Identify which cell holds the provided text, then report its [x, y] central coordinate. 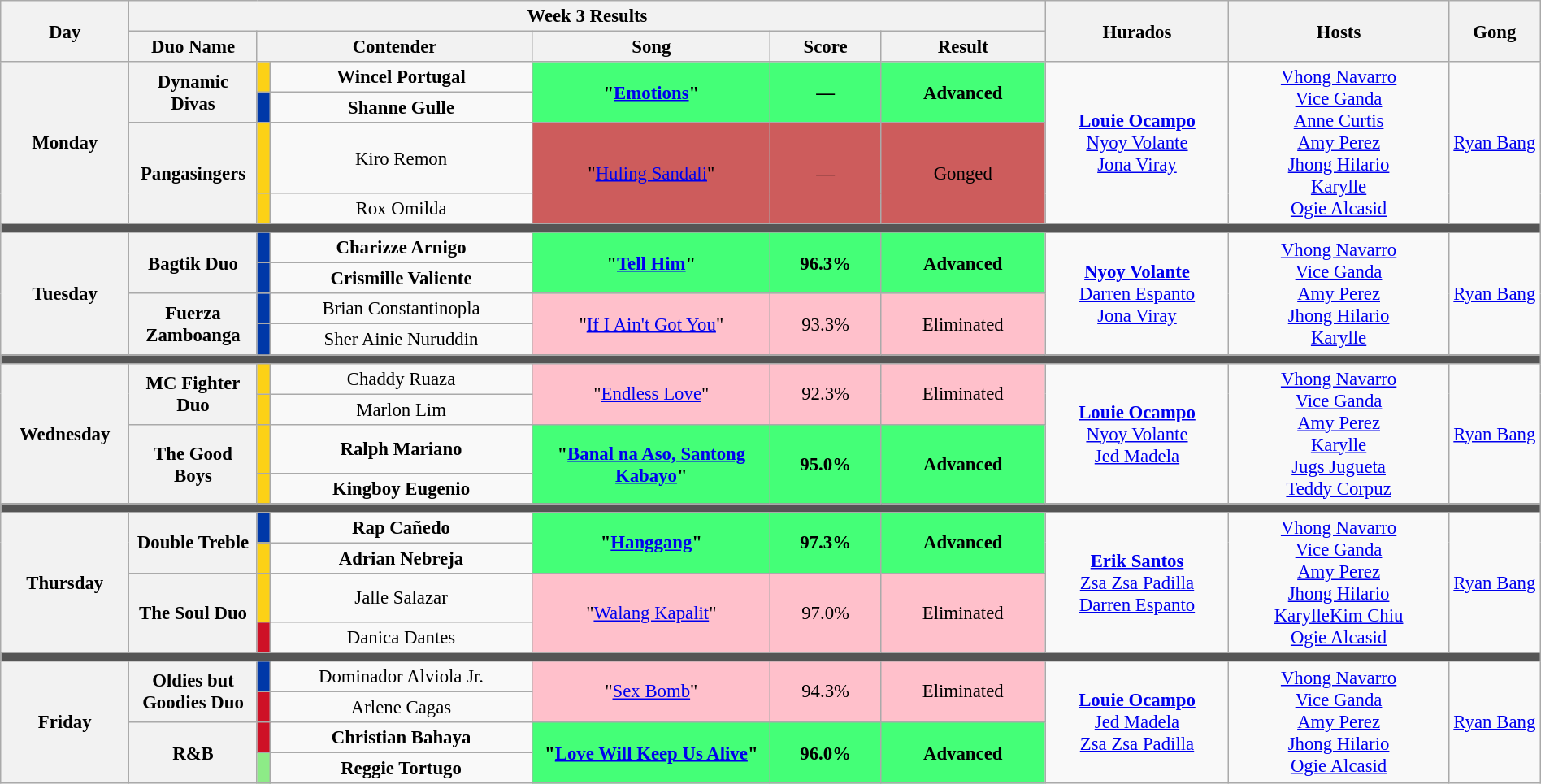
Chaddy Ruaza [401, 379]
Wednesday [65, 434]
Monday [65, 143]
Bagtik Duo [193, 263]
95.0% [826, 463]
Pangasingers [193, 173]
Jalle Salazar [401, 598]
Double Treble [193, 543]
"Love Will Keep Us Alive" [652, 752]
"Hanggang" [652, 543]
"If I Ain't Got You" [652, 325]
"Tell Him" [652, 263]
"Sex Bomb" [652, 692]
Rox Omilda [401, 209]
Gonged [962, 173]
Reggie Tortugo [401, 768]
Duo Name [193, 47]
94.3% [826, 692]
Vhong NavarroVice GandaAmy PerezJhong HilarioKarylle [1339, 293]
Tuesday [65, 293]
96.0% [826, 752]
R&B [193, 752]
Ralph Mariano [401, 448]
Oldies but Goodies Duo [193, 692]
Vhong NavarroVice GandaAnne CurtisAmy PerezJhong HilarioKarylleOgie Alcasid [1339, 143]
Hosts [1339, 31]
Danica Dantes [401, 637]
Charizze Arnigo [401, 248]
Christian Bahaya [401, 738]
Nyoy VolanteDarren EspantoJona Viray [1137, 293]
Dynamic Divas [193, 93]
Dominador Alviola Jr. [401, 677]
Rap Cañedo [401, 527]
97.0% [826, 613]
"Endless Love" [652, 393]
Kiro Remon [401, 158]
Fuerza Zamboanga [193, 325]
Hurados [1137, 31]
Day [65, 31]
Vhong NavarroVice GandaAmy PerezKarylleJugs JuguetaTeddy Corpuz [1339, 434]
Song [652, 47]
Friday [65, 722]
Marlon Lim [401, 409]
MC Fighter Duo [193, 393]
Shanne Gulle [401, 108]
Brian Constantinopla [401, 310]
Crismille Valiente [401, 279]
92.3% [826, 393]
"Walang Kapalit" [652, 613]
Wincel Portugal [401, 77]
Week 3 Results [588, 16]
"Emotions" [652, 93]
Vhong NavarroVice GandaAmy PerezJhong HilarioKarylleKim ChiuOgie Alcasid [1339, 582]
97.3% [826, 543]
"Huling Sandali" [652, 173]
Gong [1494, 31]
"Banal na Aso, Santong Kabayo" [652, 463]
The Good Boys [193, 463]
The Soul Duo [193, 613]
Result [962, 47]
Sher Ainie Nuruddin [401, 340]
Thursday [65, 582]
Contender [394, 47]
Arlene Cagas [401, 707]
93.3% [826, 325]
Louie OcampoNyoy VolanteJona Viray [1137, 143]
Kingboy Eugenio [401, 488]
Score [826, 47]
Vhong NavarroVice GandaAmy PerezJhong HilarioOgie Alcasid [1339, 722]
96.3% [826, 263]
Erik SantosZsa Zsa PadillaDarren Espanto [1137, 582]
Adrian Nebreja [401, 558]
Louie OcampoNyoy VolanteJed Madela [1137, 434]
Louie OcampoJed MadelaZsa Zsa Padilla [1137, 722]
